Capture the cell that displays the provided text and extract its [x, y] central coordinate. 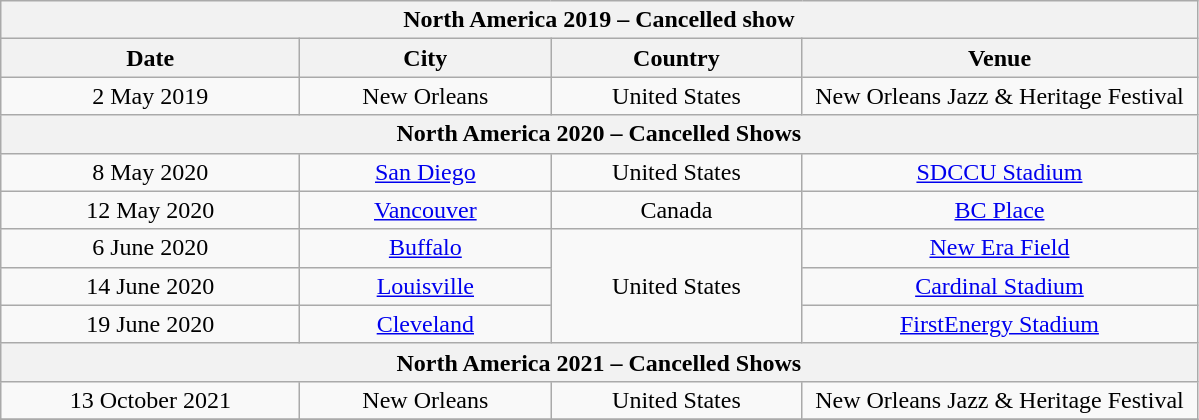
New Era Field [1000, 248]
BC Place [1000, 210]
SDCCU Stadium [1000, 172]
North America 2019 – Cancelled show [599, 20]
San Diego [426, 172]
19 June 2020 [150, 324]
Cardinal Stadium [1000, 286]
Canada [676, 210]
Louisville [426, 286]
FirstEnergy Stadium [1000, 324]
Vancouver [426, 210]
8 May 2020 [150, 172]
6 June 2020 [150, 248]
North America 2020 – Cancelled Shows [599, 134]
Cleveland [426, 324]
Date [150, 58]
12 May 2020 [150, 210]
North America 2021 – Cancelled Shows [599, 362]
Country [676, 58]
13 October 2021 [150, 400]
2 May 2019 [150, 96]
Buffalo [426, 248]
City [426, 58]
14 June 2020 [150, 286]
Venue [1000, 58]
